Determine the [X, Y] coordinate at the center of the cell enclosing the given text.  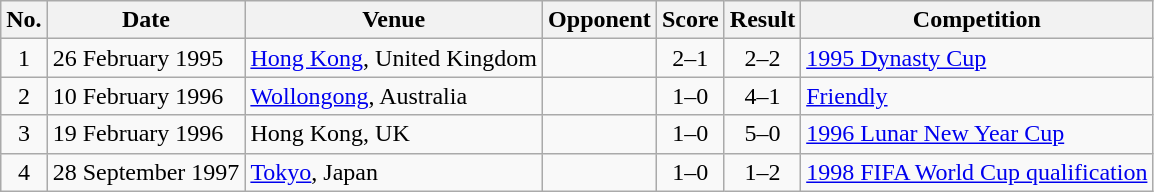
1 [24, 58]
28 September 1997 [146, 172]
Tokyo, Japan [394, 172]
Date [146, 20]
1995 Dynasty Cup [977, 58]
Competition [977, 20]
19 February 1996 [146, 134]
Friendly [977, 96]
5–0 [762, 134]
10 February 1996 [146, 96]
Venue [394, 20]
No. [24, 20]
2–1 [690, 58]
Hong Kong, UK [394, 134]
2–2 [762, 58]
3 [24, 134]
Opponent [600, 20]
Score [690, 20]
Hong Kong, United Kingdom [394, 58]
1998 FIFA World Cup qualification [977, 172]
1–2 [762, 172]
2 [24, 96]
4–1 [762, 96]
Result [762, 20]
Wollongong, Australia [394, 96]
4 [24, 172]
26 February 1995 [146, 58]
1996 Lunar New Year Cup [977, 134]
